Determine the [x, y] coordinate at the center of the cell enclosing the given text.  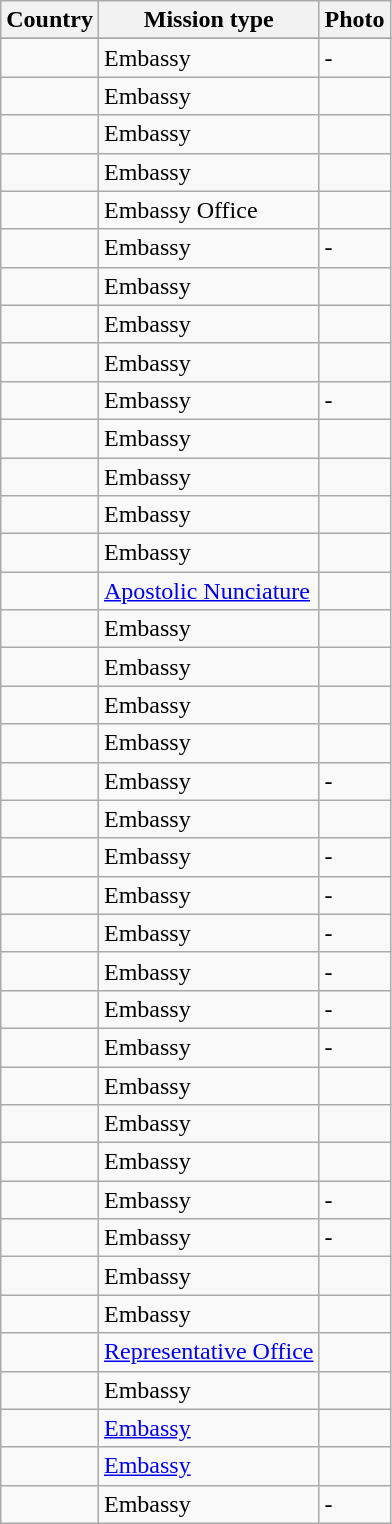
Apostolic Nunciature [208, 591]
Photo [354, 20]
Country [50, 20]
Representative Office [208, 1352]
Mission type [208, 20]
Embassy Office [208, 210]
